Extract the (x, y) coordinate from the center of the cell holding the provided text.  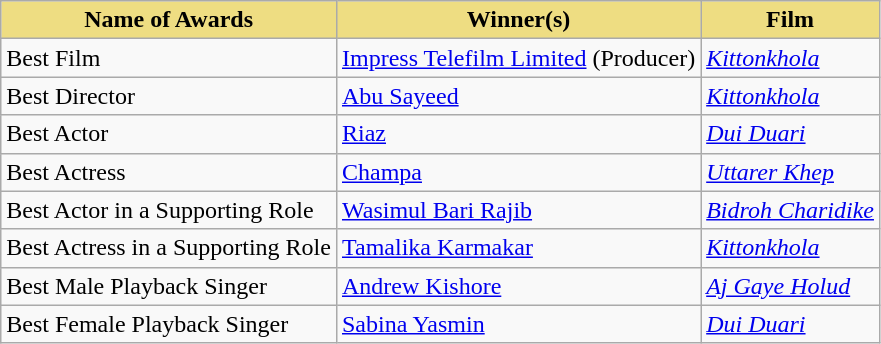
Sabina Yasmin (518, 324)
Best Male Playback Singer (169, 286)
Uttarer Khep (790, 172)
Tamalika Karmakar (518, 248)
Champa (518, 172)
Aj Gaye Holud (790, 286)
Wasimul Bari Rajib (518, 210)
Best Film (169, 58)
Film (790, 20)
Best Actor (169, 134)
Riaz (518, 134)
Andrew Kishore (518, 286)
Name of Awards (169, 20)
Best Actor in a Supporting Role (169, 210)
Best Actress (169, 172)
Winner(s) (518, 20)
Abu Sayeed (518, 96)
Impress Telefilm Limited (Producer) (518, 58)
Bidroh Charidike (790, 210)
Best Female Playback Singer (169, 324)
Best Actress in a Supporting Role (169, 248)
Best Director (169, 96)
